For the text-containing cell, return its midpoint in (x, y) coordinate format. 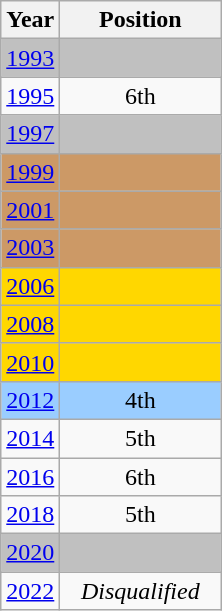
2006 (30, 286)
2022 (30, 591)
2001 (30, 210)
2018 (30, 515)
2014 (30, 438)
Position (140, 20)
1999 (30, 172)
Year (30, 20)
2008 (30, 324)
2003 (30, 248)
2020 (30, 553)
1995 (30, 96)
1993 (30, 58)
1997 (30, 134)
2016 (30, 477)
2012 (30, 400)
2010 (30, 362)
4th (140, 400)
Disqualified (140, 591)
